From the cell containing the given text, extract its center point as [x, y] coordinate. 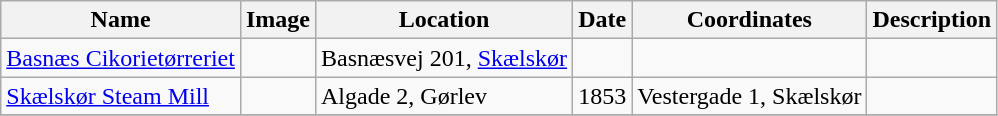
Skælskør Steam Mill [121, 96]
Basnæs Cikorietørreriet [121, 58]
Date [602, 20]
1853 [602, 96]
Vestergade 1, Skælskør [750, 96]
Algade 2, Gørlev [444, 96]
Location [444, 20]
Basnæsvej 201, Skælskør [444, 58]
Name [121, 20]
Coordinates [750, 20]
Image [278, 20]
Description [932, 20]
